Provide the [x, y] coordinate of the cell's center where the given text is located.  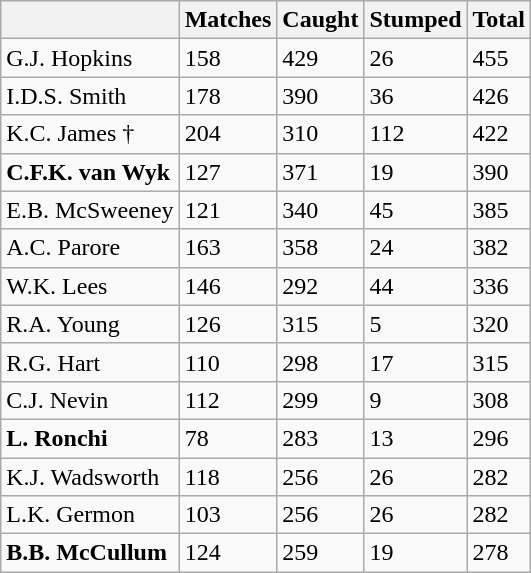
455 [499, 58]
278 [499, 553]
9 [416, 400]
124 [228, 553]
B.B. McCullum [90, 553]
426 [499, 96]
204 [228, 134]
R.A. Young [90, 324]
118 [228, 477]
371 [320, 172]
E.B. McSweeney [90, 210]
308 [499, 400]
Matches [228, 20]
17 [416, 362]
I.D.S. Smith [90, 96]
298 [320, 362]
78 [228, 438]
103 [228, 515]
Total [499, 20]
178 [228, 96]
358 [320, 248]
320 [499, 324]
W.K. Lees [90, 286]
292 [320, 286]
259 [320, 553]
146 [228, 286]
158 [228, 58]
310 [320, 134]
126 [228, 324]
R.G. Hart [90, 362]
24 [416, 248]
Stumped [416, 20]
382 [499, 248]
K.C. James † [90, 134]
340 [320, 210]
13 [416, 438]
429 [320, 58]
C.J. Nevin [90, 400]
A.C. Parore [90, 248]
C.F.K. van Wyk [90, 172]
L. Ronchi [90, 438]
283 [320, 438]
299 [320, 400]
385 [499, 210]
Caught [320, 20]
G.J. Hopkins [90, 58]
121 [228, 210]
336 [499, 286]
110 [228, 362]
K.J. Wadsworth [90, 477]
163 [228, 248]
36 [416, 96]
44 [416, 286]
422 [499, 134]
L.K. Germon [90, 515]
127 [228, 172]
45 [416, 210]
296 [499, 438]
5 [416, 324]
